Locate the cell with the specified text and output its (X, Y) center coordinate. 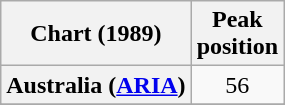
Peakposition (237, 34)
56 (237, 85)
Australia (ARIA) (96, 85)
Chart (1989) (96, 34)
